Return the [x, y] coordinate for the center point of the cell that contains the specified text.  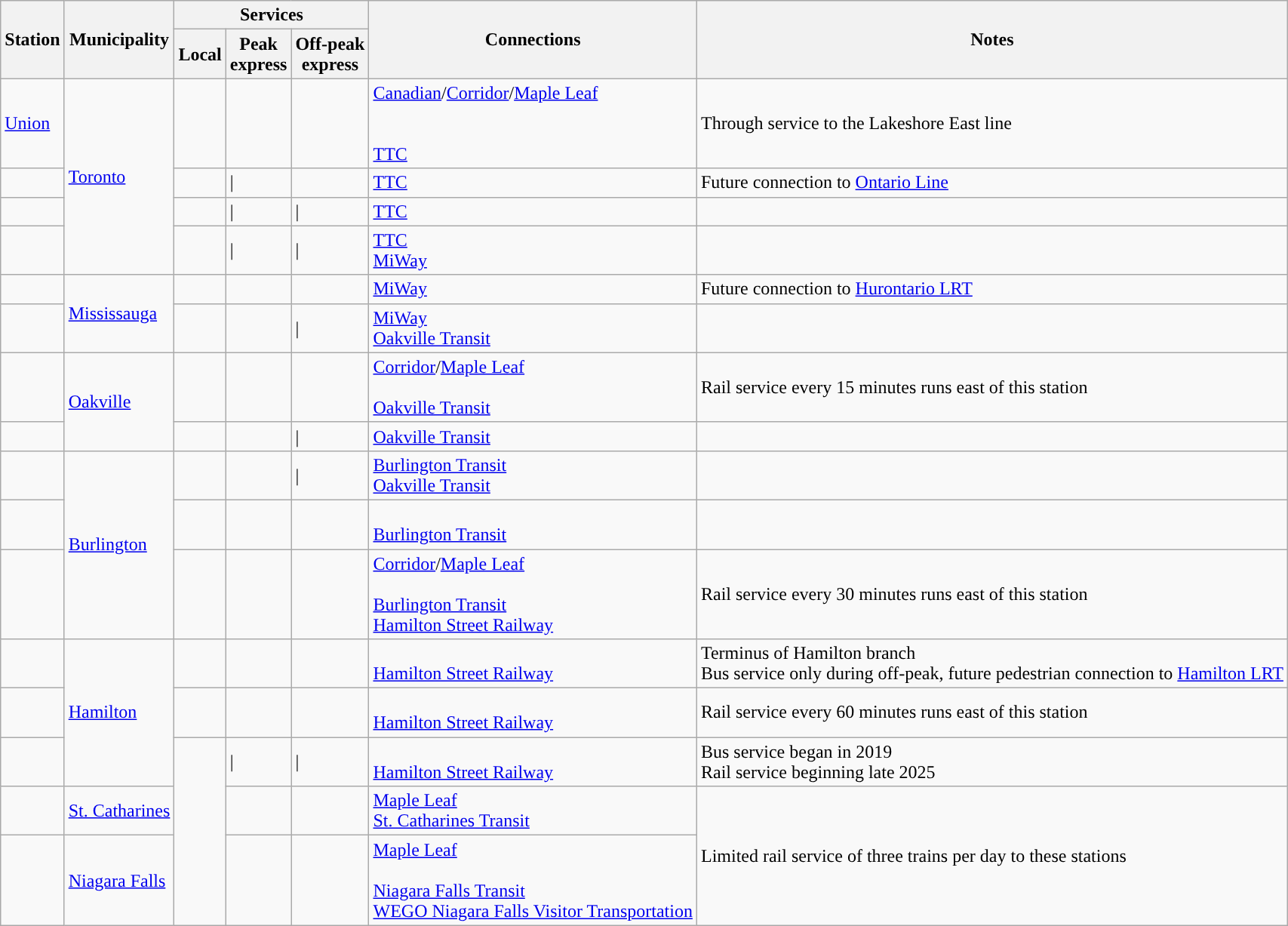
Toronto [119, 177]
Burlington Transit [533, 524]
Maple Leaf Niagara Falls Transit WEGO Niagara Falls Visitor Transportation [533, 880]
Bus service began in 2019Rail service beginning late 2025 [991, 762]
Union [32, 124]
MiWay Oakville Transit [533, 328]
St. Catharines [119, 811]
Oakville [119, 401]
Terminus of Hamilton branchBus service only during off-peak, future pedestrian connection to Hamilton LRT [991, 664]
Future connection to Ontario Line [991, 183]
Rail service every 60 minutes runs east of this station [991, 712]
Corridor/Maple Leaf Burlington Transit Hamilton Street Railway [533, 595]
Mississauga [119, 314]
Local [200, 54]
Through service to the Lakeshore East line [991, 124]
TTC MiWay [533, 251]
Maple Leaf St. Catharines Transit [533, 811]
Future connection to Hurontario LRT [991, 289]
Rail service every 30 minutes runs east of this station [991, 595]
Services [272, 15]
Canadian/Corridor/Maple Leaf TTC [533, 124]
Rail service every 15 minutes runs east of this station [991, 387]
Oakville Transit [533, 436]
Off-peakexpress [330, 54]
Limited rail service of three trains per day to these stations [991, 856]
Corridor/Maple Leaf Oakville Transit [533, 387]
Burlington [119, 545]
MiWay [533, 289]
Station [32, 39]
Municipality [119, 39]
Hamilton [119, 712]
Peakexpress [258, 54]
Connections [533, 39]
Burlington Transit Oakville Transit [533, 475]
Niagara Falls [119, 880]
Notes [991, 39]
